Scan for the cell matching the given text and deliver its (x, y) coordinate at center. 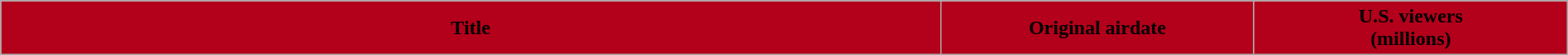
U.S. viewers(millions) (1411, 28)
Original airdate (1097, 28)
Title (471, 28)
